Identify which cell holds the provided text, then report its (X, Y) central coordinate. 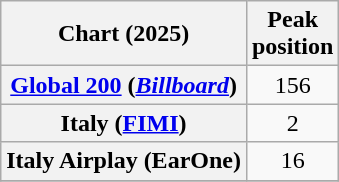
Peakposition (292, 34)
Italy Airplay (EarOne) (124, 161)
16 (292, 161)
Chart (2025) (124, 34)
2 (292, 123)
Italy (FIMI) (124, 123)
156 (292, 85)
Global 200 (Billboard) (124, 85)
